Find where the given text appears and provide that cell's center as (x, y) coordinate. 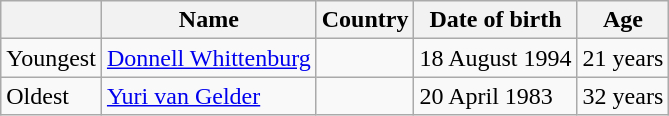
Age (623, 20)
18 August 1994 (496, 58)
Date of birth (496, 20)
Name (208, 20)
Oldest (52, 96)
20 April 1983 (496, 96)
Donnell Whittenburg (208, 58)
21 years (623, 58)
Country (365, 20)
32 years (623, 96)
Youngest (52, 58)
Yuri van Gelder (208, 96)
